Extract the [X, Y] coordinate from the center of the cell holding the provided text.  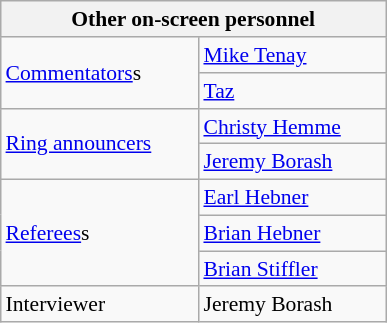
Ring announcers [100, 144]
Earl Hebner [292, 197]
Brian Stiffler [292, 269]
Brian Hebner [292, 233]
Interviewer [100, 304]
Christy Hemme [292, 126]
Refereess [100, 232]
Other on-screen personnel [194, 19]
Mike Tenay [292, 55]
Taz [292, 91]
Commentatorss [100, 72]
